Scan for the cell matching the given text and deliver its [X, Y] coordinate at center. 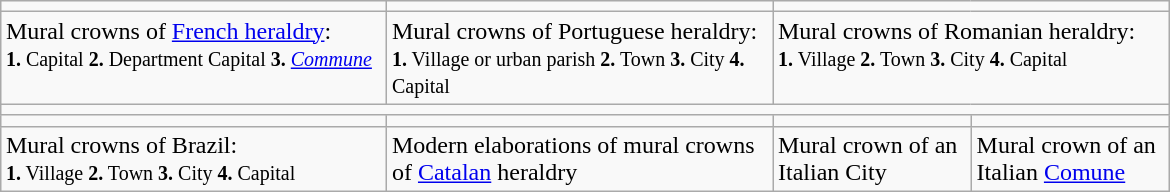
Mural crowns of Brazil:1. Village 2. Town 3. City 4. Capital [193, 158]
Mural crown of an Italian Comune [1070, 158]
Mural crown of an Italian City [872, 158]
Mural crowns of Romanian heraldry:1. Village 2. Town 3. City 4. Capital [970, 58]
Modern elaborations of mural crowns of Catalan heraldry [579, 158]
Mural crowns of French heraldry:1. Capital 2. Department Capital 3. Commune [193, 58]
Mural crowns of Portuguese heraldry:1. Village or urban parish 2. Town 3. City 4. Capital [579, 58]
